Scan for the cell matching the given text and deliver its [x, y] coordinate at center. 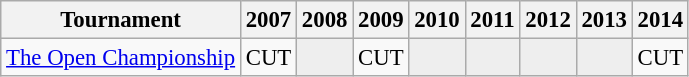
2008 [325, 20]
The Open Championship [121, 58]
2007 [268, 20]
2012 [548, 20]
2010 [437, 20]
2009 [381, 20]
2014 [660, 20]
2011 [492, 20]
Tournament [121, 20]
2013 [604, 20]
